Detect which cell encompasses the target text, then output its (X, Y) center coordinate. 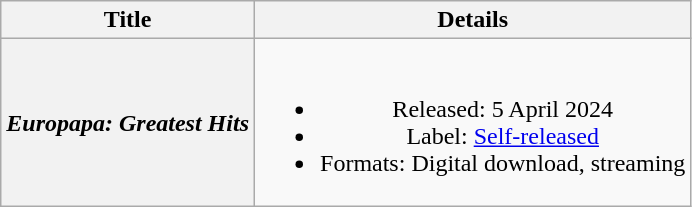
Released: 5 April 2024Label: Self-releasedFormats: Digital download, streaming (473, 122)
Details (473, 20)
Europapa: Greatest Hits (128, 122)
Title (128, 20)
